Determine the (X, Y) coordinate at the center of the cell enclosing the given text.  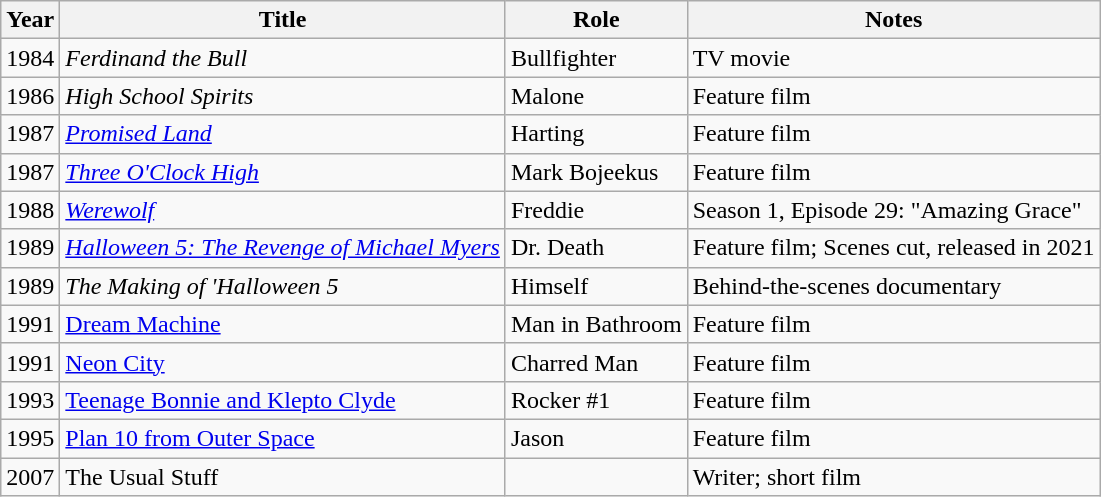
High School Spirits (283, 96)
1984 (30, 58)
Teenage Bonnie and Klepto Clyde (283, 400)
Dream Machine (283, 324)
2007 (30, 477)
Ferdinand the Bull (283, 58)
Charred Man (596, 362)
1988 (30, 210)
Harting (596, 134)
Promised Land (283, 134)
Halloween 5: The Revenge of Michael Myers (283, 248)
Writer; short film (894, 477)
Dr. Death (596, 248)
Year (30, 20)
Man in Bathroom (596, 324)
1986 (30, 96)
TV movie (894, 58)
Neon City (283, 362)
Werewolf (283, 210)
Jason (596, 438)
Three O'Clock High (283, 172)
The Making of 'Halloween 5 (283, 286)
Title (283, 20)
The Usual Stuff (283, 477)
Plan 10 from Outer Space (283, 438)
Rocker #1 (596, 400)
Himself (596, 286)
Season 1, Episode 29: "Amazing Grace" (894, 210)
1995 (30, 438)
1993 (30, 400)
Role (596, 20)
Notes (894, 20)
Feature film; Scenes cut, released in 2021 (894, 248)
Bullfighter (596, 58)
Mark Bojeekus (596, 172)
Behind-the-scenes documentary (894, 286)
Malone (596, 96)
Freddie (596, 210)
